Provide the [X, Y] coordinate of the cell's center where the given text is located.  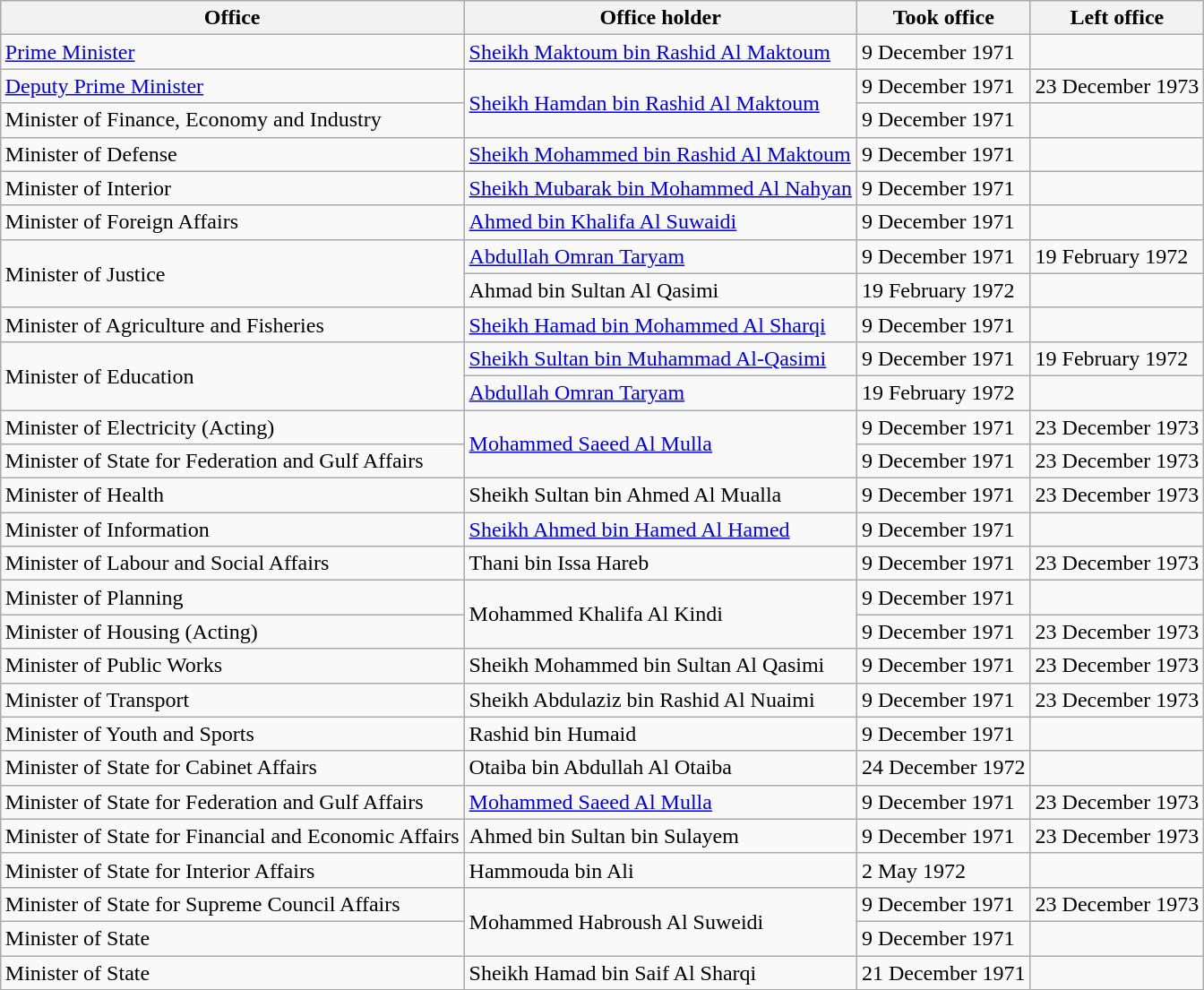
Minister of State for Interior Affairs [232, 870]
Sheikh Abdulaziz bin Rashid Al Nuaimi [660, 700]
Minister of Foreign Affairs [232, 222]
Minister of State for Cabinet Affairs [232, 768]
Minister of State for Supreme Council Affairs [232, 904]
Took office [943, 18]
Sheikh Hamad bin Saif Al Sharqi [660, 972]
Sheikh Mohammed bin Rashid Al Maktoum [660, 154]
Office holder [660, 18]
Otaiba bin Abdullah Al Otaiba [660, 768]
Minister of Youth and Sports [232, 734]
Minister of Electricity (Acting) [232, 427]
Sheikh Hamdan bin Rashid Al Maktoum [660, 103]
Minister of Agriculture and Fisheries [232, 324]
Minister of Defense [232, 154]
Sheikh Mohammed bin Sultan Al Qasimi [660, 666]
Office [232, 18]
Prime Minister [232, 52]
Sheikh Sultan bin Ahmed Al Mualla [660, 495]
Minister of Labour and Social Affairs [232, 564]
Sheikh Hamad bin Mohammed Al Sharqi [660, 324]
Hammouda bin Ali [660, 870]
Minister of State for Financial and Economic Affairs [232, 836]
Minister of Education [232, 375]
24 December 1972 [943, 768]
Ahmed bin Sultan bin Sulayem [660, 836]
Sheikh Mubarak bin Mohammed Al Nahyan [660, 188]
Minister of Planning [232, 598]
Minister of Finance, Economy and Industry [232, 120]
21 December 1971 [943, 972]
Rashid bin Humaid [660, 734]
Minister of Housing (Acting) [232, 632]
Deputy Prime Minister [232, 86]
Minister of Interior [232, 188]
Sheikh Ahmed bin Hamed Al Hamed [660, 529]
2 May 1972 [943, 870]
Left office [1117, 18]
Mohammed Habroush Al Suweidi [660, 921]
Sheikh Maktoum bin Rashid Al Maktoum [660, 52]
Ahmed bin Khalifa Al Suwaidi [660, 222]
Sheikh Sultan bin Muhammad Al-Qasimi [660, 358]
Minister of Information [232, 529]
Ahmad bin Sultan Al Qasimi [660, 290]
Mohammed Khalifa Al Kindi [660, 615]
Minister of Justice [232, 273]
Thani bin Issa Hareb [660, 564]
Minister of Transport [232, 700]
Minister of Health [232, 495]
Minister of Public Works [232, 666]
